Detect which cell encompasses the target text, then output its (X, Y) center coordinate. 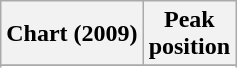
Peakposition (189, 34)
Chart (2009) (72, 34)
